Determine the (x, y) coordinate at the center of the cell enclosing the given text.  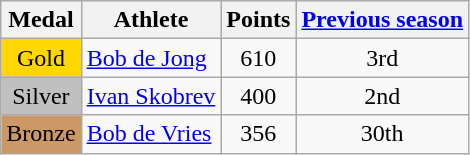
30th (382, 134)
Bob de Jong (151, 58)
356 (258, 134)
Medal (41, 20)
Gold (41, 58)
Silver (41, 96)
610 (258, 58)
Athlete (151, 20)
3rd (382, 58)
Ivan Skobrev (151, 96)
400 (258, 96)
2nd (382, 96)
Bob de Vries (151, 134)
Points (258, 20)
Previous season (382, 20)
Bronze (41, 134)
